Search for the cell housing the specified text and yield its (X, Y) center coordinate. 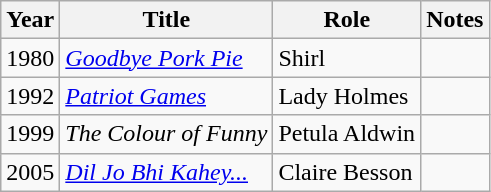
2005 (30, 172)
Patriot Games (166, 96)
1980 (30, 58)
Role (347, 20)
Dil Jo Bhi Kahey... (166, 172)
Petula Aldwin (347, 134)
Shirl (347, 58)
1992 (30, 96)
The Colour of Funny (166, 134)
Claire Besson (347, 172)
1999 (30, 134)
Notes (455, 20)
Goodbye Pork Pie (166, 58)
Title (166, 20)
Lady Holmes (347, 96)
Year (30, 20)
